Return the (X, Y) coordinate for the center point of the cell that contains the specified text.  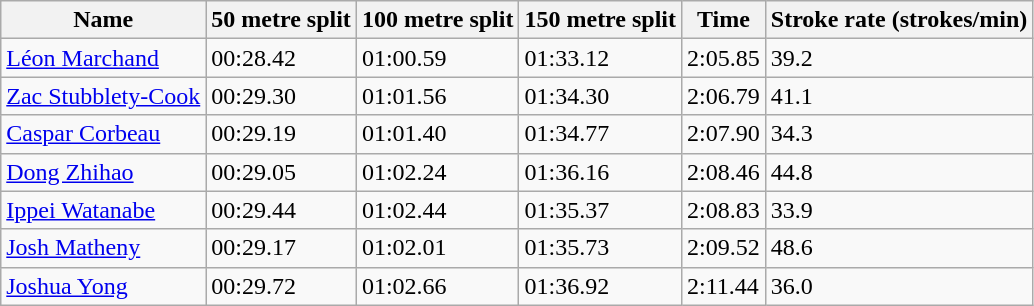
00:29.44 (282, 210)
01:35.37 (600, 210)
44.8 (898, 172)
2:07.90 (724, 134)
Léon Marchand (104, 58)
34.3 (898, 134)
01:02.66 (438, 286)
01:36.92 (600, 286)
00:29.17 (282, 248)
01:01.40 (438, 134)
Stroke rate (strokes/min) (898, 20)
01:35.73 (600, 248)
01:02.24 (438, 172)
01:34.30 (600, 96)
01:34.77 (600, 134)
2:09.52 (724, 248)
33.9 (898, 210)
50 metre split (282, 20)
00:29.19 (282, 134)
100 metre split (438, 20)
01:02.44 (438, 210)
00:28.42 (282, 58)
39.2 (898, 58)
Zac Stubblety-Cook (104, 96)
00:29.30 (282, 96)
48.6 (898, 248)
Caspar Corbeau (104, 134)
150 metre split (600, 20)
Josh Matheny (104, 248)
2:11.44 (724, 286)
01:36.16 (600, 172)
Joshua Yong (104, 286)
Name (104, 20)
00:29.05 (282, 172)
01:02.01 (438, 248)
Dong Zhihao (104, 172)
2:05.85 (724, 58)
2:06.79 (724, 96)
2:08.46 (724, 172)
36.0 (898, 286)
00:29.72 (282, 286)
01:01.56 (438, 96)
01:33.12 (600, 58)
41.1 (898, 96)
Time (724, 20)
Ippei Watanabe (104, 210)
01:00.59 (438, 58)
2:08.83 (724, 210)
